Identify which cell holds the provided text, then report its [x, y] central coordinate. 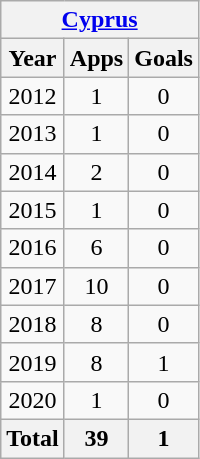
2012 [33, 96]
Apps [96, 58]
2018 [33, 324]
2020 [33, 400]
39 [96, 438]
10 [96, 286]
2017 [33, 286]
2015 [33, 210]
Total [33, 438]
6 [96, 248]
2014 [33, 172]
2013 [33, 134]
2019 [33, 362]
Goals [164, 58]
2016 [33, 248]
2 [96, 172]
Year [33, 58]
Cyprus [100, 20]
